From the cell containing the given text, extract its center point as [X, Y] coordinate. 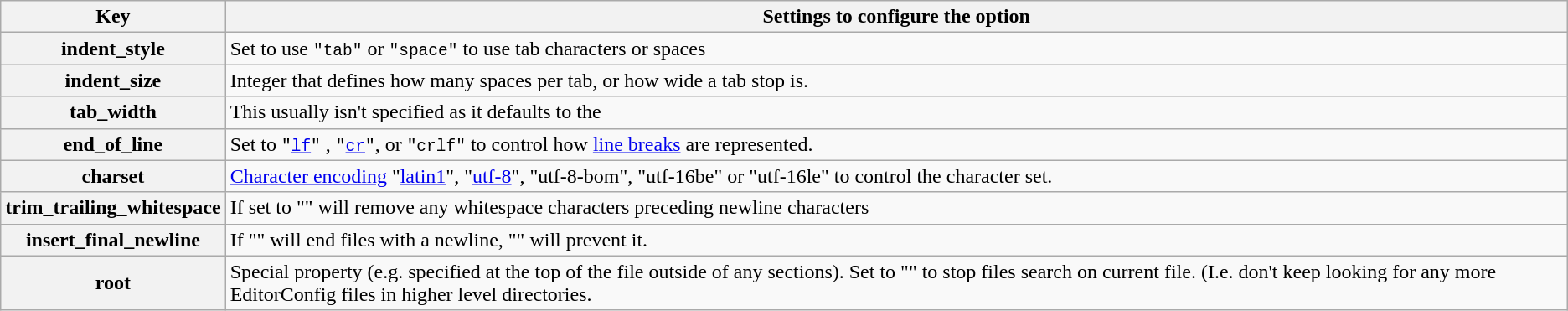
If set to "" will remove any whitespace characters preceding newline characters [896, 208]
charset [113, 176]
If "" will end files with a newline, "" will prevent it. [896, 240]
Set to use "tab" or "space" to use tab characters or spaces [896, 49]
insert_final_newline [113, 240]
tab_width [113, 112]
This usually isn't specified as it defaults to the [896, 112]
root [113, 283]
indent_size [113, 80]
Set to "lf" , "cr", or "crlf" to control how line breaks are represented. [896, 144]
Key [113, 17]
trim_trailing_whitespace [113, 208]
end_of_line [113, 144]
indent_style [113, 49]
Character encoding "latin1", "utf-8", "utf-8-bom", "utf-16be" or "utf-16le" to control the character set. [896, 176]
Integer that defines how many spaces per tab, or how wide a tab stop is. [896, 80]
Settings to configure the option [896, 17]
